Scan for the cell matching the given text and deliver its (X, Y) coordinate at center. 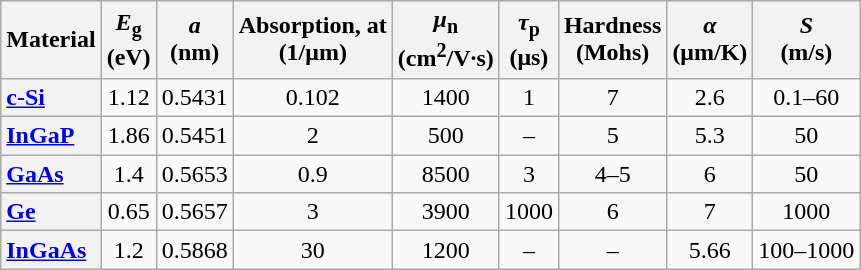
Ge (51, 212)
0.5431 (194, 98)
InGaAs (51, 250)
GaAs (51, 174)
1.4 (128, 174)
0.5868 (194, 250)
3900 (446, 212)
1.12 (128, 98)
Hardness (Mohs) (612, 40)
0.5451 (194, 136)
InGaP (51, 136)
100–1000 (806, 250)
0.9 (312, 174)
1.2 (128, 250)
4–5 (612, 174)
0.5653 (194, 174)
0.102 (312, 98)
30 (312, 250)
0.5657 (194, 212)
a (nm) (194, 40)
5 (612, 136)
Eg (eV) (128, 40)
Absorption, at (1/μm) (312, 40)
τp (μs) (528, 40)
μn (cm2/V·s) (446, 40)
0.1–60 (806, 98)
c-Si (51, 98)
1400 (446, 98)
5.66 (710, 250)
500 (446, 136)
S (m/s) (806, 40)
Material (51, 40)
1 (528, 98)
8500 (446, 174)
2.6 (710, 98)
2 (312, 136)
α (μm/K) (710, 40)
1200 (446, 250)
5.3 (710, 136)
1.86 (128, 136)
0.65 (128, 212)
